For the text-containing cell, return its midpoint in [x, y] coordinate format. 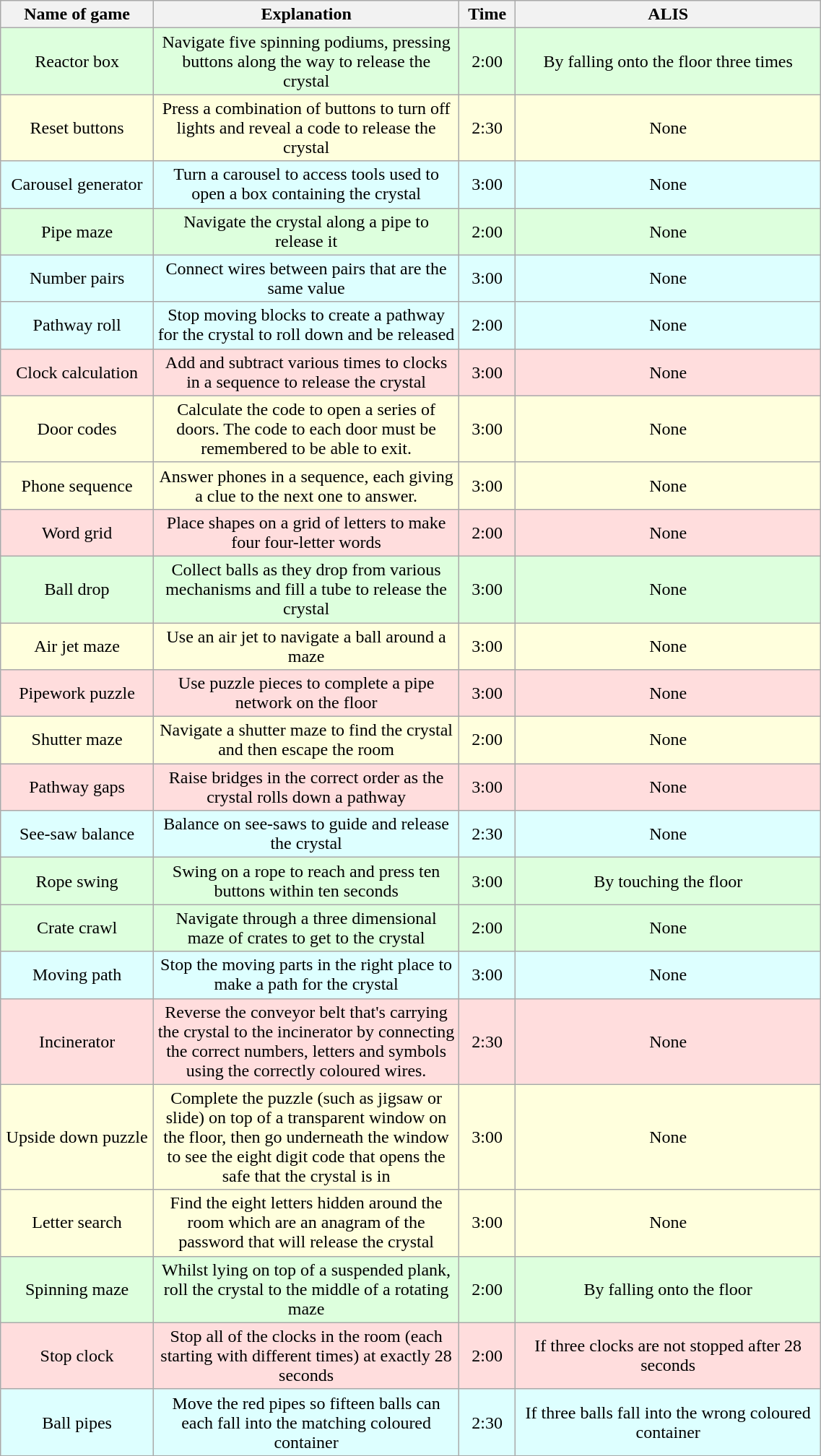
Swing on a rope to reach and press ten buttons within ten seconds [306, 881]
Crate crawl [77, 928]
Stop moving blocks to create a pathway for the crystal to roll down and be released [306, 325]
Press a combination of buttons to turn off lights and reveal a code to release the crystal [306, 128]
Letter search [77, 1223]
Clock calculation [77, 372]
Place shapes on a grid of letters to make four four-letter words [306, 533]
By falling onto the floor [667, 1289]
By falling onto the floor three times [667, 61]
Stop all of the clocks in the room (each starting with different times) at exactly 28 seconds [306, 1356]
Ball drop [77, 589]
Word grid [77, 533]
Number pairs [77, 279]
Move the red pipes so fifteen balls can each fall into the matching coloured container [306, 1422]
Find the eight letters hidden around the room which are an anagram of the password that will release the crystal [306, 1223]
Spinning maze [77, 1289]
Navigate a shutter maze to find the crystal and then escape the room [306, 741]
Incinerator [77, 1041]
If three clocks are not stopped after 28 seconds [667, 1356]
Explanation [306, 14]
Navigate five spinning podiums, pressing buttons along the way to release the crystal [306, 61]
See-saw balance [77, 834]
Reactor box [77, 61]
Add and subtract various times to clocks in a sequence to release the crystal [306, 372]
Stop clock [77, 1356]
Rope swing [77, 881]
Pathway roll [77, 325]
Reset buttons [77, 128]
Air jet maze [77, 645]
Answer phones in a sequence, each giving a clue to the next one to answer. [306, 485]
Connect wires between pairs that are the same value [306, 279]
ALIS [667, 14]
Pathway gaps [77, 787]
Name of game [77, 14]
Phone sequence [77, 485]
Use puzzle pieces to complete a pipe network on the floor [306, 693]
Moving path [77, 975]
Navigate the crystal along a pipe to release it [306, 231]
Stop the moving parts in the right place to make a path for the crystal [306, 975]
Shutter maze [77, 741]
Carousel generator [77, 185]
Time [487, 14]
If three balls fall into the wrong coloured container [667, 1422]
By touching the floor [667, 881]
Navigate through a three dimensional maze of crates to get to the crystal [306, 928]
Raise bridges in the correct order as the crystal rolls down a pathway [306, 787]
Whilst lying on top of a suspended plank, roll the crystal to the middle of a rotating maze [306, 1289]
Pipework puzzle [77, 693]
Collect balls as they drop from various mechanisms and fill a tube to release the crystal [306, 589]
Use an air jet to navigate a ball around a maze [306, 645]
Calculate the code to open a series of doors. The code to each door must be remembered to be able to exit. [306, 429]
Turn a carousel to access tools used to open a box containing the crystal [306, 185]
Balance on see-saws to guide and release the crystal [306, 834]
Door codes [77, 429]
Pipe maze [77, 231]
Ball pipes [77, 1422]
Upside down puzzle [77, 1137]
